For the text-containing cell, return its midpoint in [X, Y] coordinate format. 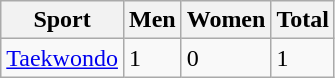
0 [226, 58]
Taekwondo [62, 58]
Total [303, 20]
Sport [62, 20]
Women [226, 20]
Men [152, 20]
